Search for the cell housing the specified text and yield its (X, Y) center coordinate. 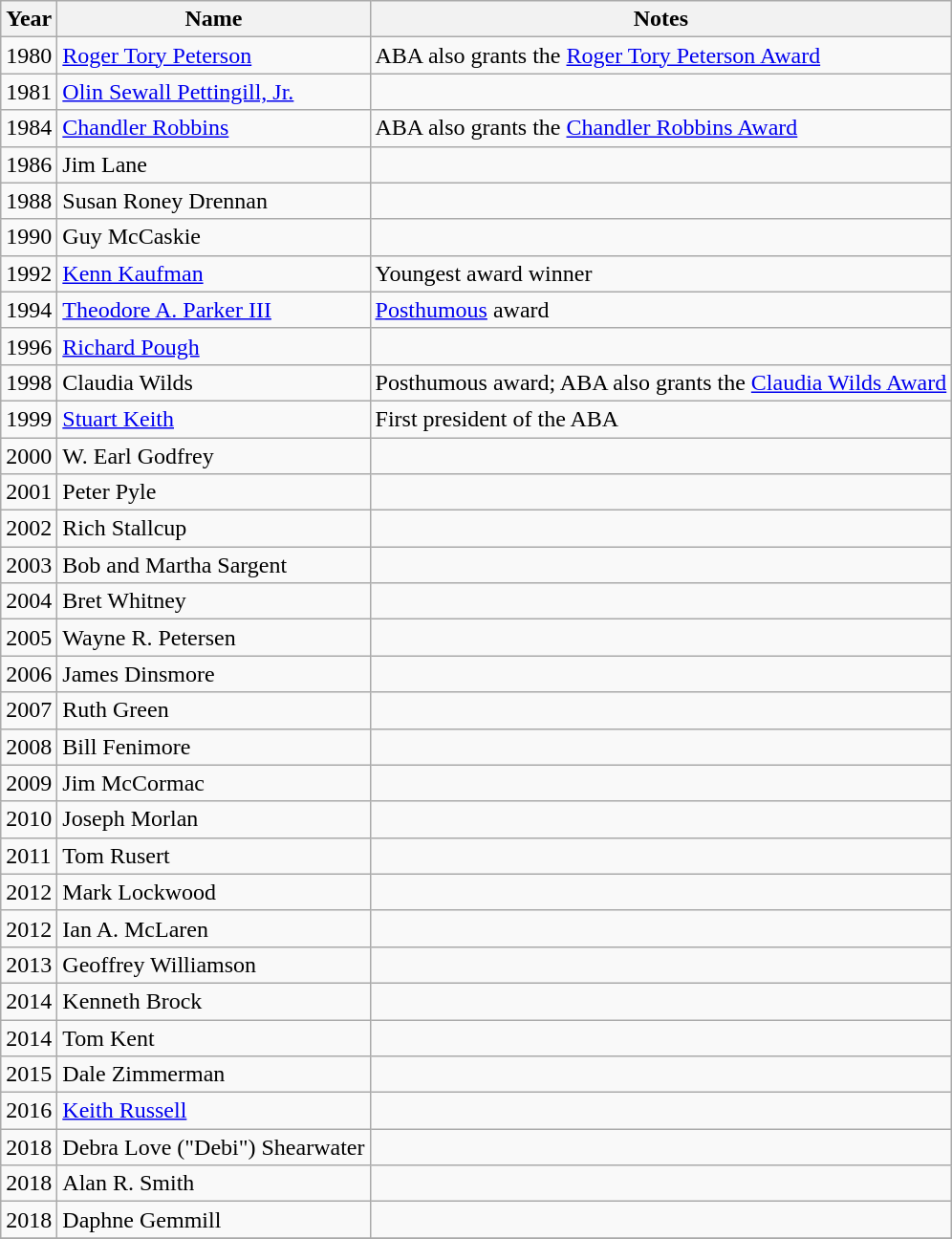
1984 (29, 128)
Debra Love ("Debi") Shearwater (214, 1147)
2007 (29, 710)
ABA also grants the Roger Tory Peterson Award (661, 55)
Theodore A. Parker III (214, 310)
Alan R. Smith (214, 1184)
Posthumous award (661, 310)
Keith Russell (214, 1111)
First president of the ABA (661, 419)
2016 (29, 1111)
Kenn Kaufman (214, 273)
2001 (29, 492)
Ruth Green (214, 710)
1980 (29, 55)
Bob and Martha Sargent (214, 565)
2011 (29, 856)
Guy McCaskie (214, 237)
Jim McCormac (214, 783)
Daphne Gemmill (214, 1220)
Bret Whitney (214, 601)
Dale Zimmerman (214, 1075)
Joseph Morlan (214, 819)
Roger Tory Peterson (214, 55)
2013 (29, 965)
Jim Lane (214, 164)
Peter Pyle (214, 492)
Stuart Keith (214, 419)
Mark Lockwood (214, 892)
Kenneth Brock (214, 1001)
James Dinsmore (214, 674)
Bill Fenimore (214, 747)
Posthumous award; ABA also grants the Claudia Wilds Award (661, 382)
2002 (29, 529)
1998 (29, 382)
Geoffrey Williamson (214, 965)
Ian A. McLaren (214, 928)
1981 (29, 92)
Youngest award winner (661, 273)
2015 (29, 1075)
Wayne R. Petersen (214, 638)
Richard Pough (214, 346)
1999 (29, 419)
2008 (29, 747)
ABA also grants the Chandler Robbins Award (661, 128)
2009 (29, 783)
2000 (29, 456)
Chandler Robbins (214, 128)
Name (214, 19)
W. Earl Godfrey (214, 456)
Notes (661, 19)
Rich Stallcup (214, 529)
1988 (29, 201)
Tom Rusert (214, 856)
2006 (29, 674)
1990 (29, 237)
2003 (29, 565)
1986 (29, 164)
Susan Roney Drennan (214, 201)
2005 (29, 638)
2010 (29, 819)
Claudia Wilds (214, 382)
2004 (29, 601)
1994 (29, 310)
Tom Kent (214, 1037)
Olin Sewall Pettingill, Jr. (214, 92)
1992 (29, 273)
Year (29, 19)
1996 (29, 346)
